Provide the [x, y] coordinate of the cell's center where the given text is located.  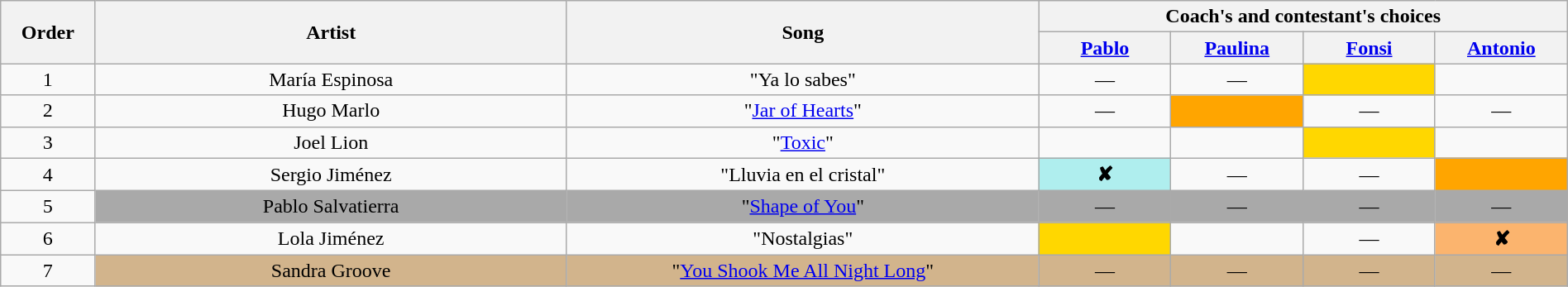
Sandra Groove [331, 270]
4 [48, 175]
6 [48, 239]
Coach's and contestant's choices [1303, 17]
Fonsi [1370, 48]
Song [802, 32]
"Ya lo sabes" [802, 79]
"Lluvia en el cristal" [802, 175]
Artist [331, 32]
3 [48, 142]
5 [48, 207]
Antonio [1501, 48]
Order [48, 32]
Paulina [1237, 48]
Pablo [1105, 48]
"Toxic" [802, 142]
2 [48, 111]
Sergio Jiménez [331, 175]
Hugo Marlo [331, 111]
Joel Lion [331, 142]
"You Shook Me All Night Long" [802, 270]
"Jar of Hearts" [802, 111]
"Shape of You" [802, 207]
7 [48, 270]
María Espinosa [331, 79]
Lola Jiménez [331, 239]
"Nostalgias" [802, 239]
Pablo Salvatierra [331, 207]
1 [48, 79]
